Provide the [x, y] coordinate of the cell's center where the given text is located.  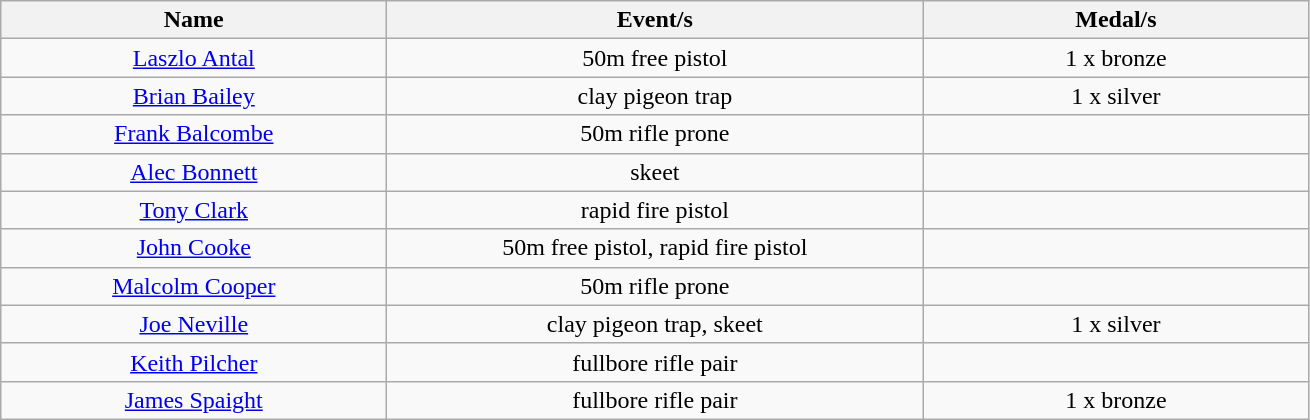
Tony Clark [194, 210]
Medal/s [1116, 20]
James Spaight [194, 400]
Malcolm Cooper [194, 286]
Laszlo Antal [194, 58]
clay pigeon trap, skeet [655, 324]
John Cooke [194, 248]
Joe Neville [194, 324]
Brian Bailey [194, 96]
50m free pistol, rapid fire pistol [655, 248]
50m free pistol [655, 58]
skeet [655, 172]
clay pigeon trap [655, 96]
Frank Balcombe [194, 134]
Name [194, 20]
Alec Bonnett [194, 172]
rapid fire pistol [655, 210]
Event/s [655, 20]
Keith Pilcher [194, 362]
